Provide the [X, Y] coordinate of the cell's center where the given text is located.  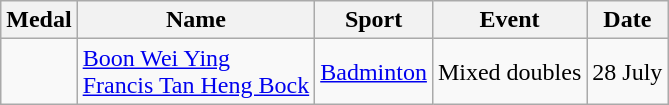
Name [196, 20]
Boon Wei YingFrancis Tan Heng Bock [196, 72]
Medal [39, 20]
Date [628, 20]
Event [509, 20]
Sport [374, 20]
Mixed doubles [509, 72]
28 July [628, 72]
Badminton [374, 72]
